Extract the (X, Y) coordinate from the center of the cell holding the provided text.  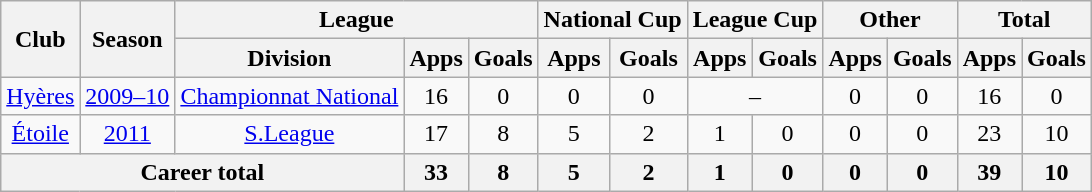
Hyères (40, 96)
Étoile (40, 134)
33 (436, 172)
Total (1024, 20)
Career total (202, 172)
League Cup (755, 20)
Other (890, 20)
National Cup (612, 20)
2009–10 (128, 96)
– (755, 96)
Club (40, 39)
League (356, 20)
Season (128, 39)
Division (290, 58)
17 (436, 134)
23 (989, 134)
Championnat National (290, 96)
S.League (290, 134)
39 (989, 172)
2011 (128, 134)
